For the text-containing cell, return its midpoint in [X, Y] coordinate format. 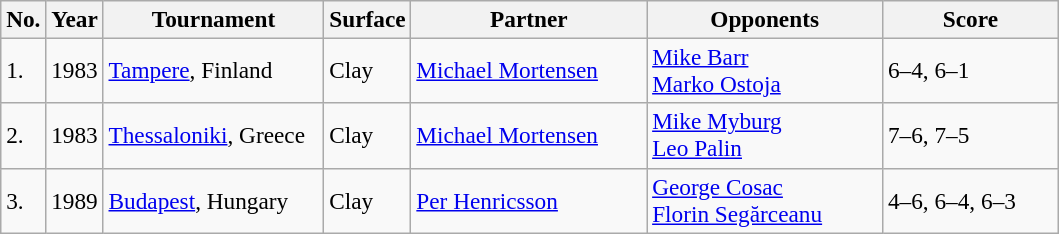
1989 [74, 200]
Per Henricsson [529, 200]
1. [24, 70]
Tampere, Finland [214, 70]
Mike Barr Marko Ostoja [765, 70]
George Cosac Florin Segărceanu [765, 200]
Surface [368, 19]
Budapest, Hungary [214, 200]
2. [24, 136]
Score [971, 19]
3. [24, 200]
Thessaloniki, Greece [214, 136]
No. [24, 19]
4–6, 6–4, 6–3 [971, 200]
Tournament [214, 19]
Partner [529, 19]
6–4, 6–1 [971, 70]
Mike Myburg Leo Palin [765, 136]
Opponents [765, 19]
Year [74, 19]
7–6, 7–5 [971, 136]
